Determine the (X, Y) coordinate at the center of the cell enclosing the given text.  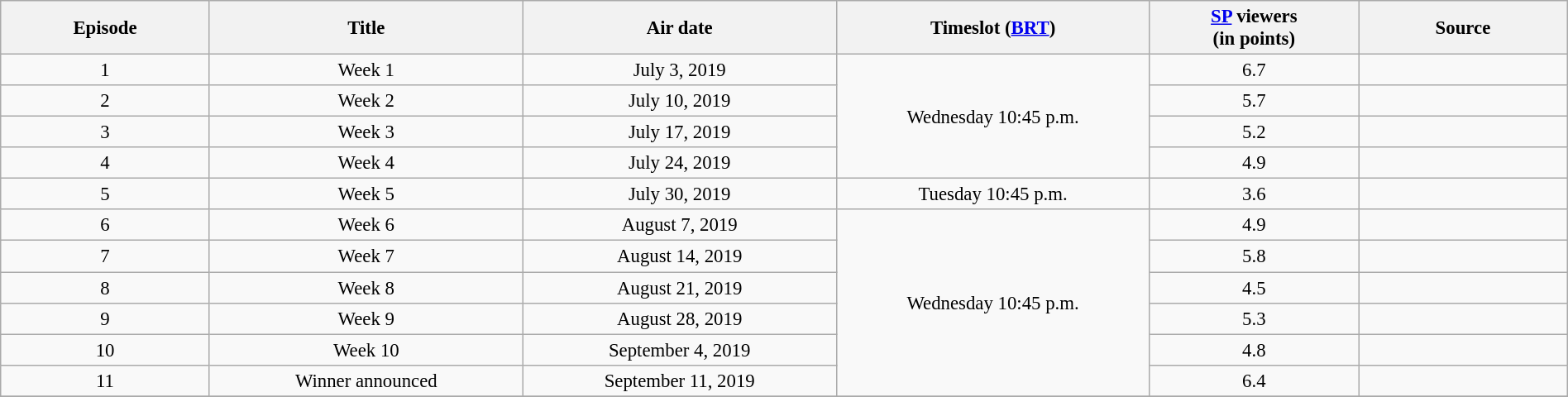
Title (366, 28)
SP viewers(in points) (1254, 28)
6 (106, 226)
July 24, 2019 (680, 163)
Week 9 (366, 318)
Week 6 (366, 226)
August 7, 2019 (680, 226)
September 4, 2019 (680, 350)
Week 1 (366, 70)
5.2 (1254, 132)
1 (106, 70)
September 11, 2019 (680, 380)
5.8 (1254, 256)
11 (106, 380)
6.4 (1254, 380)
5 (106, 194)
9 (106, 318)
4.5 (1254, 288)
July 3, 2019 (680, 70)
July 30, 2019 (680, 194)
5.3 (1254, 318)
August 21, 2019 (680, 288)
4.8 (1254, 350)
8 (106, 288)
5.7 (1254, 101)
Timeslot (BRT) (992, 28)
July 10, 2019 (680, 101)
Week 2 (366, 101)
7 (106, 256)
Week 7 (366, 256)
Week 3 (366, 132)
Week 5 (366, 194)
Week 8 (366, 288)
Week 10 (366, 350)
August 14, 2019 (680, 256)
August 28, 2019 (680, 318)
Source (1464, 28)
July 17, 2019 (680, 132)
Week 4 (366, 163)
Air date (680, 28)
4 (106, 163)
Winner announced (366, 380)
6.7 (1254, 70)
10 (106, 350)
3.6 (1254, 194)
Tuesday 10:45 p.m. (992, 194)
3 (106, 132)
2 (106, 101)
Episode (106, 28)
